Detect which cell encompasses the target text, then output its [X, Y] center coordinate. 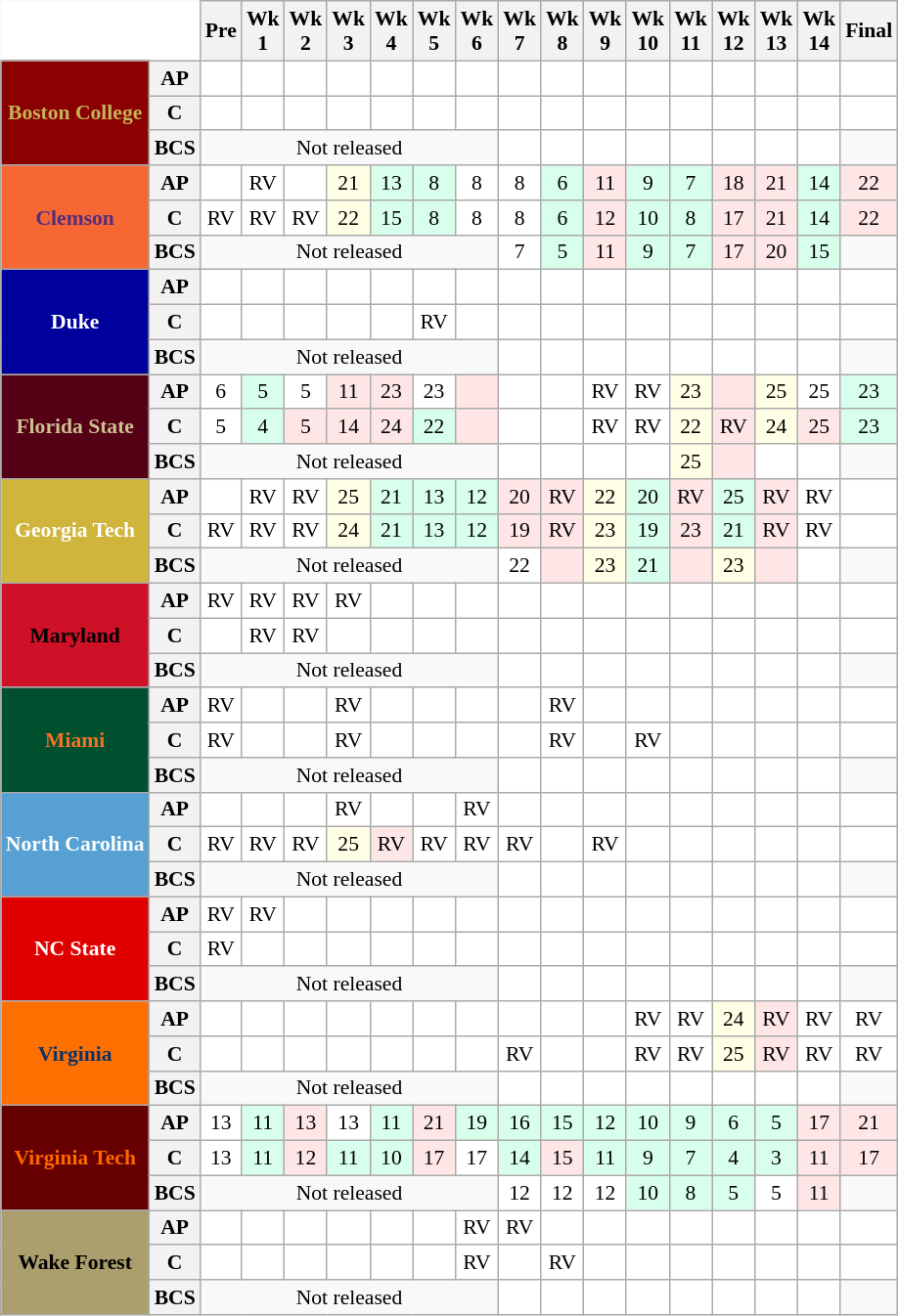
Clemson [75, 217]
Virginia Tech [75, 1158]
Wk14 [819, 31]
Wk13 [777, 31]
Florida State [75, 426]
Miami [75, 741]
Wk6 [476, 31]
Wk9 [606, 31]
Wk5 [434, 31]
Wk11 [691, 31]
Wk2 [306, 31]
Georgia Tech [75, 532]
Duke [75, 323]
Wake Forest [75, 1263]
Boston College [75, 113]
Wk1 [263, 31]
16 [519, 1123]
Final [869, 31]
Pre [221, 31]
3 [777, 1159]
Wk12 [734, 31]
Wk10 [648, 31]
NC State [75, 948]
Wk8 [562, 31]
Wk4 [391, 31]
18 [734, 183]
Wk3 [348, 31]
Maryland [75, 636]
North Carolina [75, 845]
Wk7 [519, 31]
Virginia [75, 1054]
